Capture the cell that displays the provided text and extract its [x, y] central coordinate. 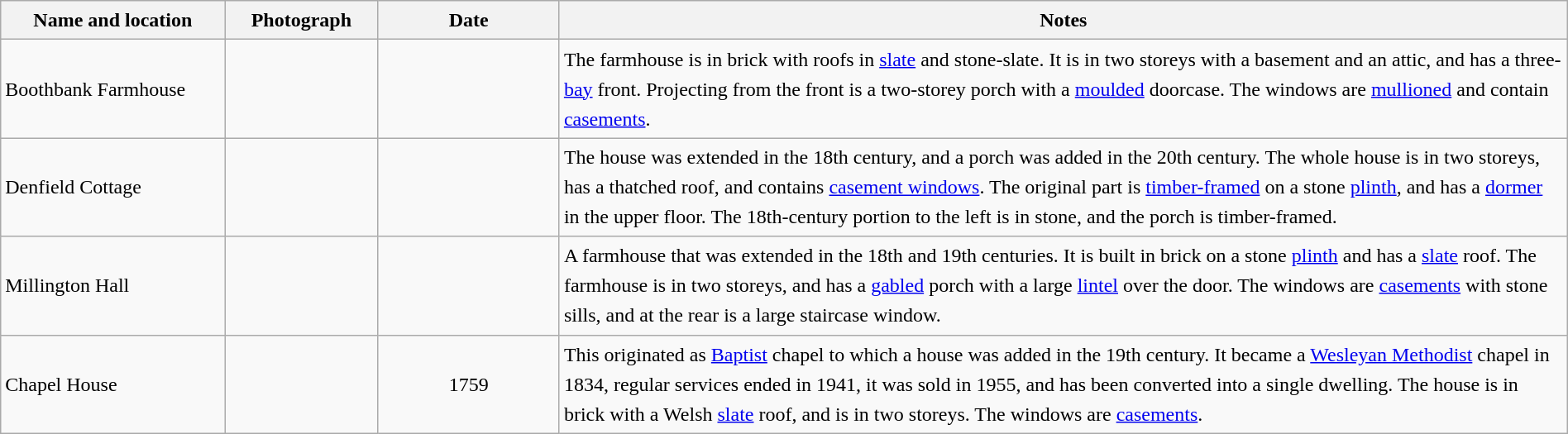
Name and location [112, 20]
Millington Hall [112, 286]
Boothbank Farmhouse [112, 89]
Denfield Cottage [112, 187]
Date [468, 20]
1759 [468, 384]
Chapel House [112, 384]
Notes [1064, 20]
Photograph [301, 20]
